Pinpoint the cell where the given text exists, returning its (X, Y) midpoint coordinate. 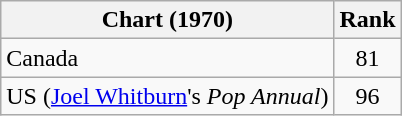
Chart (1970) (168, 20)
Rank (368, 20)
96 (368, 96)
US (Joel Whitburn's Pop Annual) (168, 96)
Canada (168, 58)
81 (368, 58)
